Search for the cell housing the specified text and yield its [x, y] center coordinate. 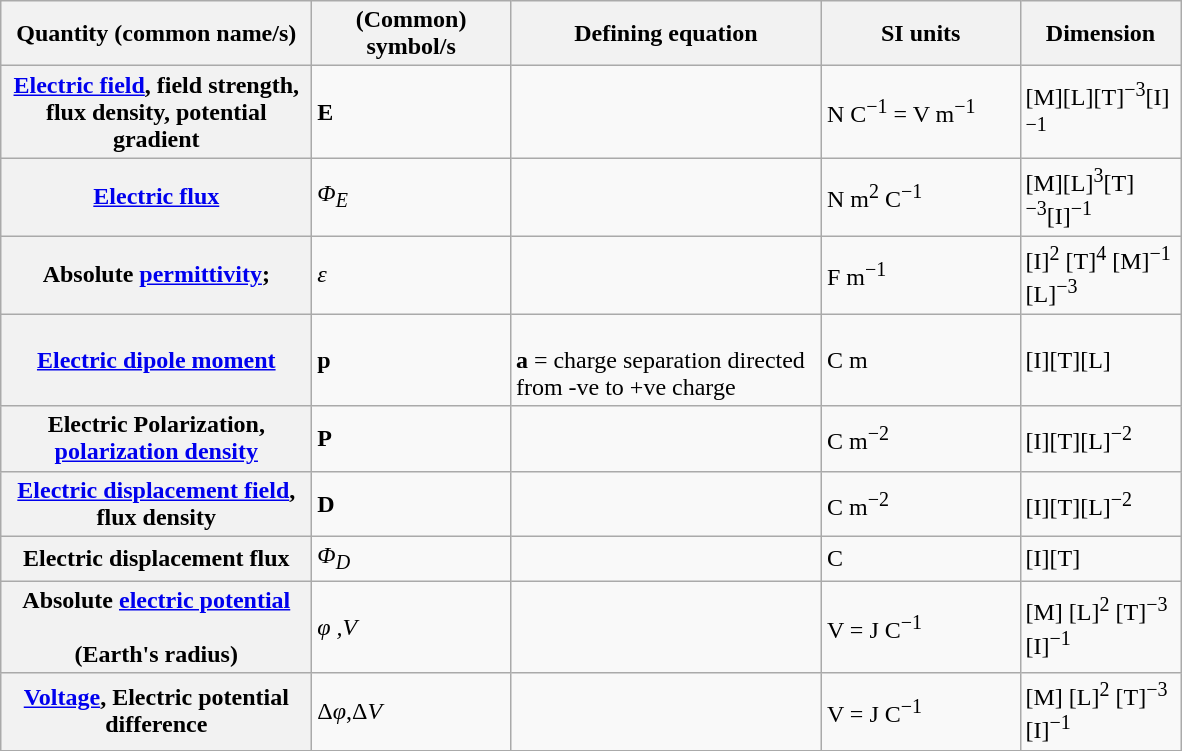
C [920, 558]
[I]2 [T]4 [M]−1 [L]−3 [1100, 275]
[I][T] [1100, 558]
Voltage, Electric potential difference [156, 712]
Electric field, field strength, flux density, potential gradient [156, 112]
ΦE [412, 197]
Δφ,ΔV [412, 712]
ε [412, 275]
Absolute electric potential (Earth's radius) [156, 626]
P [412, 438]
Electric displacement flux [156, 558]
N C−1 = V m−1 [920, 112]
Defining equation [666, 34]
Dimension [1100, 34]
[I][T][L] [1100, 360]
Electric Polarization, polarization density [156, 438]
F m−1 [920, 275]
Electric dipole moment [156, 360]
E [412, 112]
Electric displacement field, flux density [156, 504]
Absolute permittivity; [156, 275]
[M][L][T]−3[I]−1 [1100, 112]
φ ,V [412, 626]
ΦD [412, 558]
Electric flux [156, 197]
N m2 C−1 [920, 197]
[M][L]3[T]−3[I]−1 [1100, 197]
Quantity (common name/s) [156, 34]
SI units [920, 34]
D [412, 504]
(Common) symbol/s [412, 34]
p [412, 360]
C m [920, 360]
a = charge separation directed from -ve to +ve charge [666, 360]
